Return [X, Y] of the center of cell containing provided text 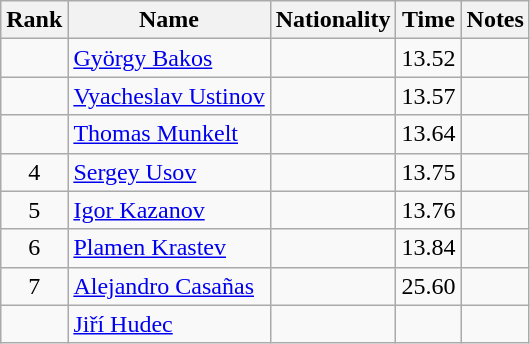
13.64 [428, 134]
13.75 [428, 172]
Jiří Hudec [169, 324]
7 [34, 286]
6 [34, 248]
Vyacheslav Ustinov [169, 96]
13.84 [428, 248]
25.60 [428, 286]
Plamen Krastev [169, 248]
Name [169, 20]
Nationality [333, 20]
13.52 [428, 58]
Sergey Usov [169, 172]
György Bakos [169, 58]
Notes [495, 20]
4 [34, 172]
5 [34, 210]
Alejandro Casañas [169, 286]
13.76 [428, 210]
Time [428, 20]
Thomas Munkelt [169, 134]
Igor Kazanov [169, 210]
Rank [34, 20]
13.57 [428, 96]
